Return (x, y) of the center of cell containing provided text 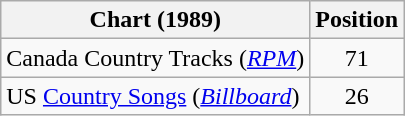
US Country Songs (Billboard) (156, 96)
Position (357, 20)
71 (357, 58)
Canada Country Tracks (RPM) (156, 58)
Chart (1989) (156, 20)
26 (357, 96)
